Provide the [x, y] coordinate of the cell's center where the given text is located.  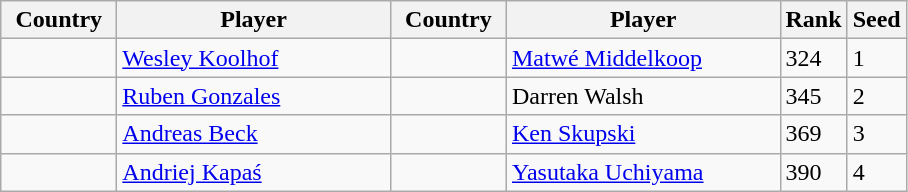
4 [876, 172]
345 [814, 96]
390 [814, 172]
3 [876, 134]
Ruben Gonzales [254, 96]
Andreas Beck [254, 134]
324 [814, 58]
Ken Skupski [643, 134]
Darren Walsh [643, 96]
369 [814, 134]
2 [876, 96]
Matwé Middelkoop [643, 58]
Yasutaka Uchiyama [643, 172]
Seed [876, 20]
1 [876, 58]
Andriej Kapaś [254, 172]
Wesley Koolhof [254, 58]
Rank [814, 20]
